Determine the (X, Y) coordinate at the center of the cell enclosing the given text.  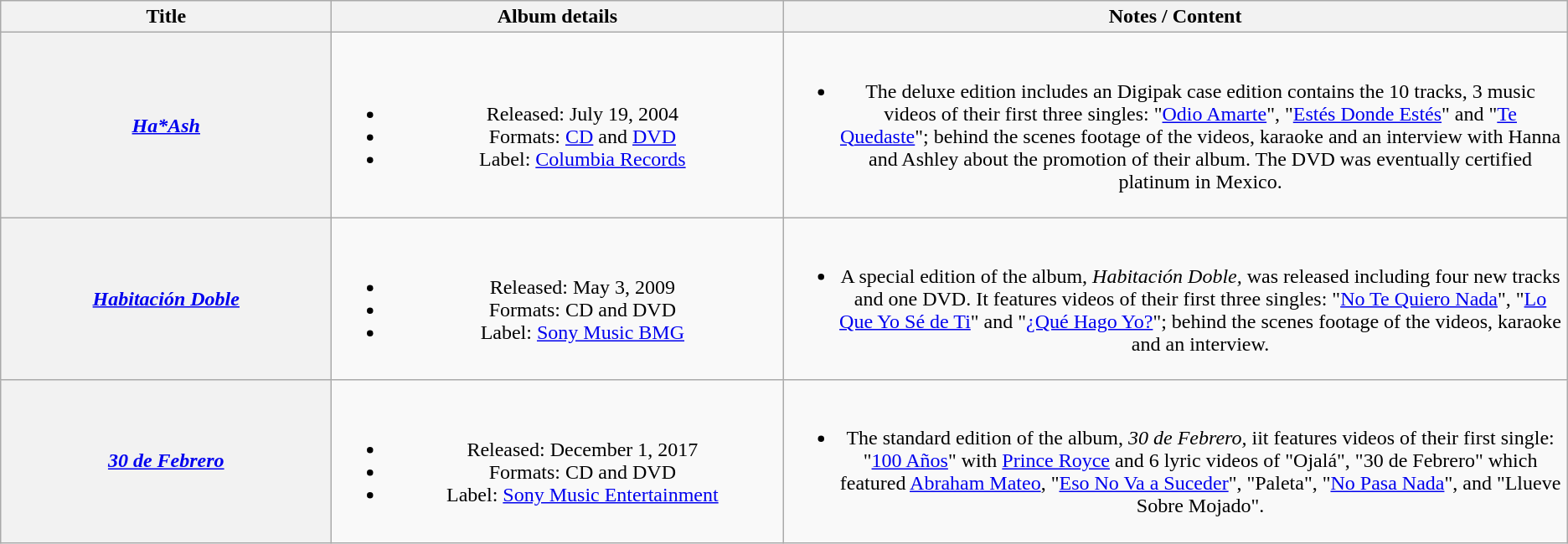
Notes / Content (1175, 17)
Album details (558, 17)
Released: December 1, 2017Formats: CD and DVDLabel: Sony Music Entertainment (558, 461)
Released: May 3, 2009Formats: CD and DVDLabel: Sony Music BMG (558, 299)
Ha*Ash (166, 126)
30 de Febrero (166, 461)
Title (166, 17)
Released: July 19, 2004Formats: CD and DVDLabel: Columbia Records (558, 126)
Habitación Doble (166, 299)
